Return the (X, Y) coordinate for the center point of the cell that contains the specified text.  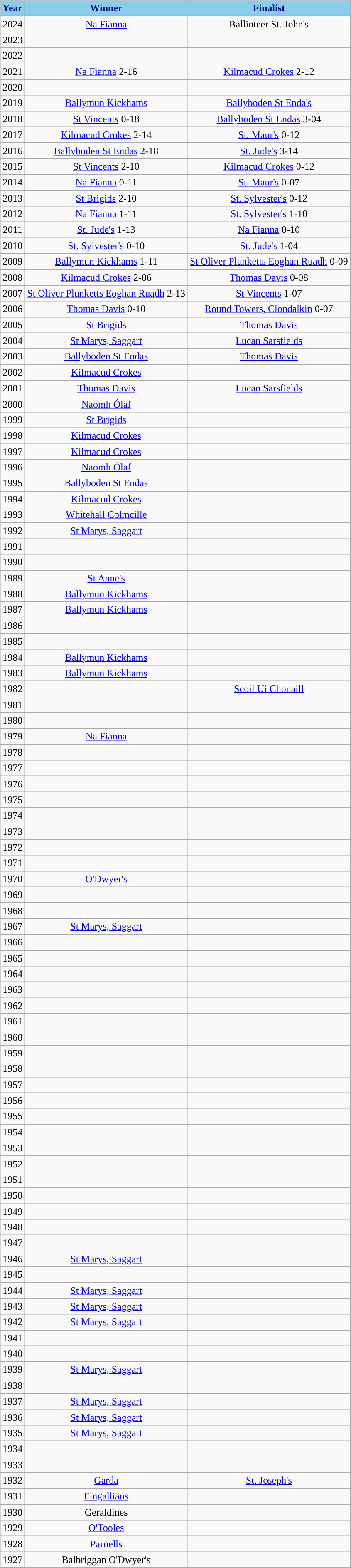
1982 (12, 689)
O'Dwyer's (106, 879)
Na Fianna 2-16 (106, 72)
1957 (12, 1085)
2000 (12, 404)
1996 (12, 467)
1943 (12, 1306)
1932 (12, 1481)
2013 (12, 198)
1954 (12, 1132)
1953 (12, 1148)
1961 (12, 1021)
Year (12, 8)
Na Fianna 0-10 (269, 230)
St. Sylvester's 0-12 (269, 198)
Kilmacud Crokes 0-12 (269, 166)
1980 (12, 721)
St. Sylvester's 0-10 (106, 246)
1976 (12, 784)
1983 (12, 673)
1993 (12, 515)
1937 (12, 1401)
1949 (12, 1212)
2019 (12, 103)
1938 (12, 1385)
Kilmacud Crokes 2-06 (106, 277)
2020 (12, 87)
Kilmacud Crokes 2-12 (269, 72)
1963 (12, 990)
1935 (12, 1433)
2021 (12, 72)
1991 (12, 547)
Fingallians (106, 1496)
Thomas Davis 0-08 (269, 277)
1985 (12, 641)
2008 (12, 277)
1977 (12, 768)
1978 (12, 752)
1958 (12, 1069)
St Vincents 2-10 (106, 166)
St Vincents 0-18 (106, 119)
1987 (12, 610)
Balbriggan O'Dwyer's (106, 1560)
1927 (12, 1560)
St Brigids 2-10 (106, 198)
1986 (12, 626)
1933 (12, 1464)
St. Joseph's (269, 1481)
1989 (12, 578)
St. Maur's 0-12 (269, 135)
Na Fianna 0-11 (106, 182)
Ballyboden St Enda's (269, 103)
Finalist (269, 8)
St Vincents 1-07 (269, 293)
1960 (12, 1037)
1981 (12, 705)
2002 (12, 372)
2022 (12, 56)
St. Jude's 1-04 (269, 246)
2012 (12, 214)
2004 (12, 341)
2009 (12, 262)
2006 (12, 309)
O'Tooles (106, 1528)
Ballyboden St Endas 2-18 (106, 151)
Scoil Ui Chonaill (269, 689)
2003 (12, 356)
1973 (12, 831)
1948 (12, 1227)
Garda (106, 1481)
Thomas Davis 0-10 (106, 309)
1998 (12, 435)
1931 (12, 1496)
1950 (12, 1195)
2023 (12, 40)
1971 (12, 863)
1946 (12, 1259)
2011 (12, 230)
1944 (12, 1291)
1956 (12, 1101)
1995 (12, 483)
1965 (12, 958)
1941 (12, 1338)
1992 (12, 531)
1974 (12, 816)
2010 (12, 246)
1930 (12, 1512)
Na Fianna 1-11 (106, 214)
1962 (12, 1006)
2007 (12, 293)
1968 (12, 910)
1969 (12, 895)
1979 (12, 737)
1940 (12, 1354)
2014 (12, 182)
1972 (12, 847)
1970 (12, 879)
1928 (12, 1544)
1955 (12, 1116)
St Oliver Plunketts Eoghan Ruadh 2-13 (106, 293)
St. Jude's 1-13 (106, 230)
Kilmacud Crokes 2-14 (106, 135)
1952 (12, 1164)
2005 (12, 325)
Ballymun Kickhams 1-11 (106, 262)
Winner (106, 8)
St Anne's (106, 578)
1959 (12, 1053)
St Oliver Plunketts Eoghan Ruadh 0-09 (269, 262)
1939 (12, 1370)
1947 (12, 1243)
1945 (12, 1275)
1999 (12, 420)
1984 (12, 657)
1942 (12, 1322)
2017 (12, 135)
Round Towers, Clondalkin 0-07 (269, 309)
2001 (12, 388)
1967 (12, 926)
1964 (12, 974)
St. Sylvester's 1-10 (269, 214)
1997 (12, 451)
Parnells (106, 1544)
Whitehall Colmcille (106, 515)
2024 (12, 24)
2018 (12, 119)
1929 (12, 1528)
2015 (12, 166)
1936 (12, 1417)
1988 (12, 594)
Ballinteer St. John's (269, 24)
1975 (12, 800)
1994 (12, 499)
1966 (12, 942)
1990 (12, 562)
St. Jude's 3-14 (269, 151)
Ballyboden St Endas 3-04 (269, 119)
St. Maur's 0-07 (269, 182)
1934 (12, 1449)
1951 (12, 1180)
2016 (12, 151)
Geraldines (106, 1512)
